Identify which cell holds the provided text, then report its (X, Y) central coordinate. 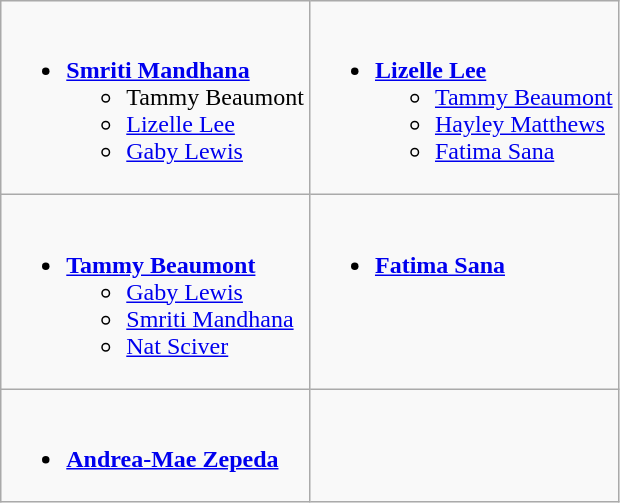
Tammy Beaumont Gaby Lewis Smriti Mandhana Nat Sciver (156, 292)
Andrea-Mae Zepeda (156, 446)
Fatima Sana (464, 292)
Lizelle Lee Tammy Beaumont Hayley Matthews Fatima Sana (464, 98)
Smriti Mandhana Tammy Beaumont Lizelle Lee Gaby Lewis (156, 98)
